Provide the [x, y] coordinate of the cell's center where the given text is located.  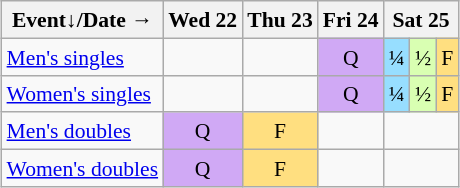
Sat 25 [422, 20]
Event↓/Date → [83, 20]
Women's doubles [83, 168]
Wed 22 [202, 20]
Women's singles [83, 94]
Men's doubles [83, 130]
Fri 24 [351, 20]
Thu 23 [280, 20]
Men's singles [83, 56]
